Detect which cell encompasses the target text, then output its (X, Y) center coordinate. 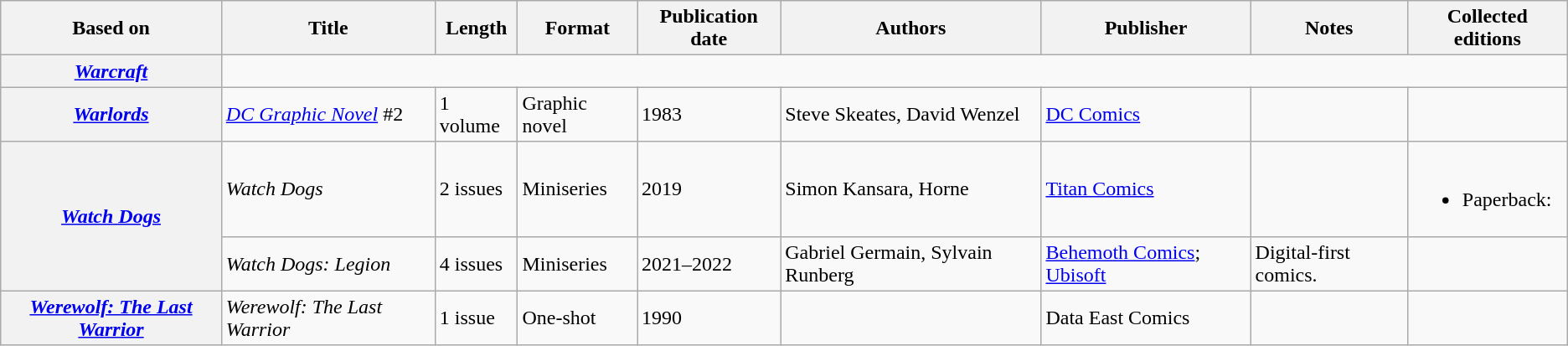
Digital-first comics. (1328, 263)
2 issues (476, 189)
1990 (709, 318)
Based on (111, 28)
1983 (709, 114)
Warlords (111, 114)
DC Comics (1146, 114)
2019 (709, 189)
Behemoth Comics; Ubisoft (1146, 263)
1 issue (476, 318)
Data East Comics (1146, 318)
Paperback: (1488, 189)
1 volume (476, 114)
Steve Skeates, David Wenzel (911, 114)
DC Graphic Novel #2 (328, 114)
Gabriel Germain, Sylvain Runberg (911, 263)
2021–2022 (709, 263)
Collected editions (1488, 28)
Watch Dogs: Legion (328, 263)
Graphic novel (578, 114)
4 issues (476, 263)
Notes (1328, 28)
Authors (911, 28)
Length (476, 28)
Format (578, 28)
Publication date (709, 28)
Publisher (1146, 28)
Simon Kansara, Horne (911, 189)
Title (328, 28)
Warcraft (111, 71)
Titan Comics (1146, 189)
One-shot (578, 318)
